For the text-containing cell, return its midpoint in (X, Y) coordinate format. 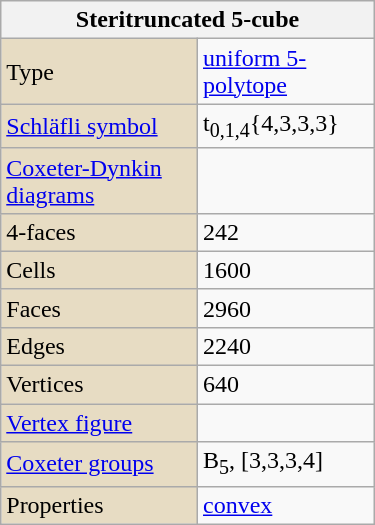
2960 (286, 308)
Coxeter-Dynkin diagrams (100, 180)
Schläfli symbol (100, 126)
B5, [3,3,3,4] (286, 464)
t0,1,4{4,3,3,3} (286, 126)
640 (286, 385)
2240 (286, 346)
Vertices (100, 385)
4-faces (100, 232)
Faces (100, 308)
1600 (286, 270)
convex (286, 505)
Cells (100, 270)
242 (286, 232)
Type (100, 72)
Properties (100, 505)
Coxeter groups (100, 464)
Steritruncated 5-cube (188, 20)
Edges (100, 346)
uniform 5-polytope (286, 72)
Vertex figure (100, 423)
